From the cell containing the given text, extract its center point as (X, Y) coordinate. 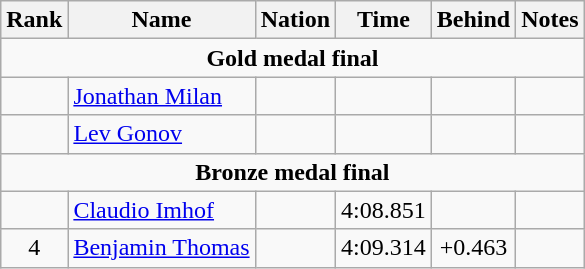
4:09.314 (384, 248)
Lev Gonov (162, 134)
Jonathan Milan (162, 96)
Behind (473, 20)
4:08.851 (384, 210)
Nation (295, 20)
+0.463 (473, 248)
Rank (34, 20)
Gold medal final (292, 58)
Benjamin Thomas (162, 248)
Claudio Imhof (162, 210)
Notes (550, 20)
Name (162, 20)
Bronze medal final (292, 172)
Time (384, 20)
4 (34, 248)
